Detect which cell encompasses the target text, then output its (x, y) center coordinate. 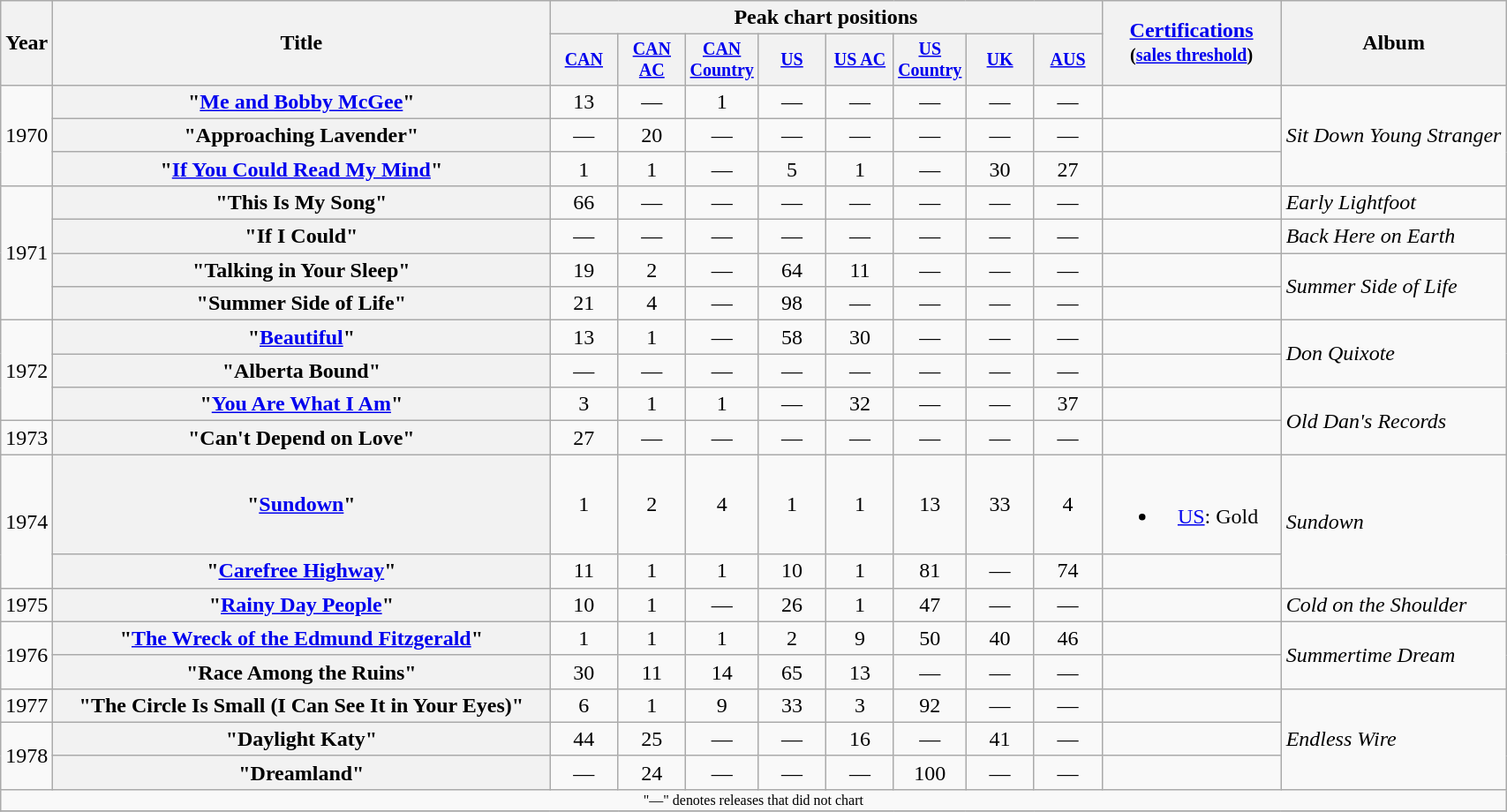
Album (1393, 43)
66 (584, 202)
"Dreamland" (302, 772)
1976 (26, 655)
98 (791, 304)
Peak chart positions (826, 18)
Back Here on Earth (1393, 237)
Sit Down Young Stranger (1393, 135)
65 (791, 672)
1975 (26, 605)
74 (1068, 571)
44 (584, 739)
Don Quixote (1393, 354)
"Rainy Day People" (302, 605)
US: Gold (1192, 505)
Title (302, 43)
Year (26, 43)
Summer Side of Life (1393, 287)
50 (930, 638)
32 (860, 404)
CAN (584, 60)
1978 (26, 756)
19 (584, 270)
1973 (26, 438)
Old Dan's Records (1393, 421)
26 (791, 605)
Summertime Dream (1393, 655)
Endless Wire (1393, 739)
"The Circle Is Small (I Can See It in Your Eyes)" (302, 705)
US Country (930, 60)
46 (1068, 638)
US AC (860, 60)
AUS (1068, 60)
Cold on the Shoulder (1393, 605)
64 (791, 270)
41 (999, 739)
US (791, 60)
21 (584, 304)
"Daylight Katy" (302, 739)
"—" denotes releases that did not chart (754, 800)
UK (999, 60)
20 (652, 135)
"Carefree Highway" (302, 571)
"Race Among the Ruins" (302, 672)
"This Is My Song" (302, 202)
92 (930, 705)
"The Wreck of the Edmund Fitzgerald" (302, 638)
1972 (26, 371)
"Summer Side of Life" (302, 304)
5 (791, 169)
81 (930, 571)
58 (791, 337)
"Can't Depend on Love" (302, 438)
16 (860, 739)
100 (930, 772)
"Approaching Lavender" (302, 135)
"If You Could Read My Mind" (302, 169)
"Me and Bobby McGee" (302, 101)
CAN AC (652, 60)
CAN Country (722, 60)
40 (999, 638)
Certifications(sales threshold) (1192, 43)
6 (584, 705)
1977 (26, 705)
"If I Could" (302, 237)
24 (652, 772)
37 (1068, 404)
Early Lightfoot (1393, 202)
1971 (26, 252)
14 (722, 672)
"Alberta Bound" (302, 371)
"Sundown" (302, 505)
Sundown (1393, 521)
25 (652, 739)
"Talking in Your Sleep" (302, 270)
47 (930, 605)
1970 (26, 135)
"Beautiful" (302, 337)
1974 (26, 521)
"You Are What I Am" (302, 404)
